From the cell containing the given text, extract its center point as (x, y) coordinate. 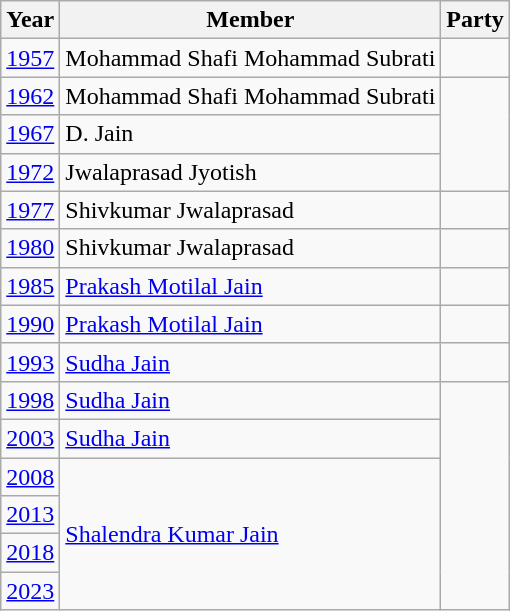
2018 (30, 553)
1977 (30, 210)
Year (30, 20)
Party (475, 20)
1998 (30, 400)
1980 (30, 248)
1993 (30, 362)
Member (250, 20)
Shalendra Kumar Jain (250, 534)
Jwalaprasad Jyotish (250, 172)
2013 (30, 515)
1967 (30, 134)
D. Jain (250, 134)
1957 (30, 58)
1990 (30, 324)
2023 (30, 591)
2003 (30, 438)
1985 (30, 286)
1972 (30, 172)
1962 (30, 96)
2008 (30, 477)
